Search for the cell housing the specified text and yield its [X, Y] center coordinate. 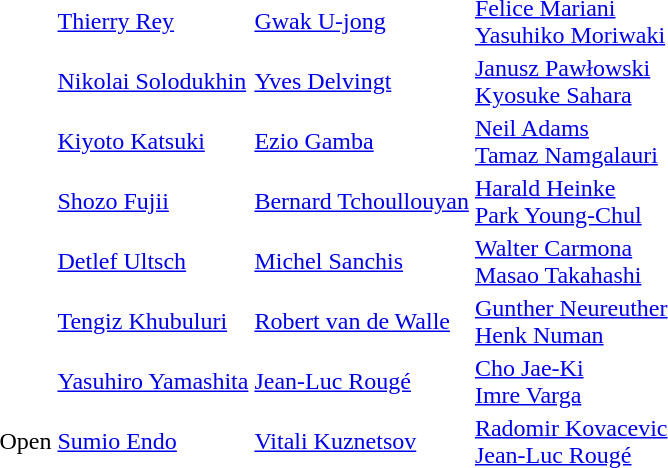
Ezio Gamba [362, 142]
Kiyoto Katsuki [153, 142]
Detlef Ultsch [153, 262]
Shozo Fujii [153, 202]
Michel Sanchis [362, 262]
Tengiz Khubuluri [153, 322]
Yves Delvingt [362, 82]
Jean-Luc Rougé [362, 382]
Robert van de Walle [362, 322]
Bernard Tchoullouyan [362, 202]
Nikolai Solodukhin [153, 82]
Yasuhiro Yamashita [153, 382]
